Detect which cell encompasses the target text, then output its (x, y) center coordinate. 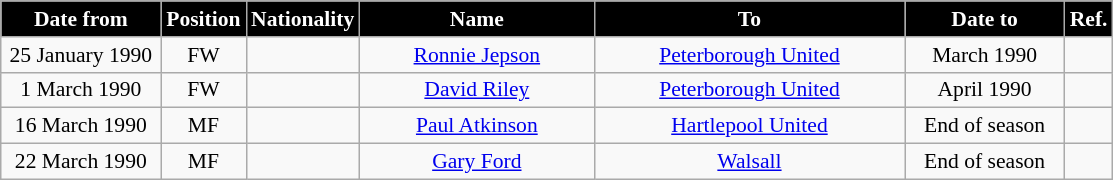
Name (476, 19)
David Riley (476, 90)
16 March 1990 (81, 126)
25 January 1990 (81, 55)
Gary Ford (476, 162)
To (749, 19)
Nationality (302, 19)
1 March 1990 (81, 90)
22 March 1990 (81, 162)
April 1990 (985, 90)
Date to (985, 19)
Ronnie Jepson (476, 55)
Date from (81, 19)
Position (204, 19)
Hartlepool United (749, 126)
Ref. (1089, 19)
Walsall (749, 162)
Paul Atkinson (476, 126)
March 1990 (985, 55)
